Provide the [X, Y] coordinate of the cell's center where the given text is located.  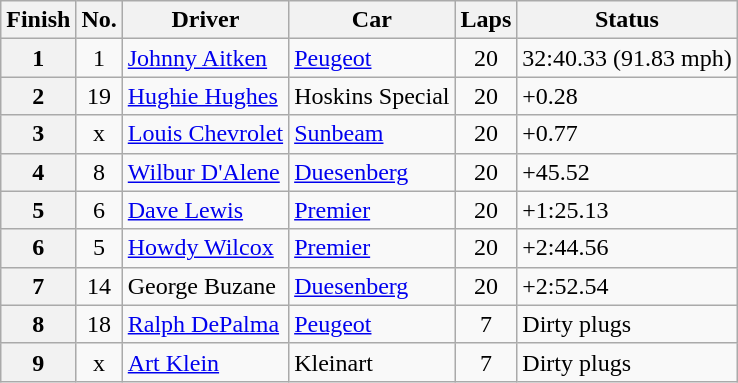
Driver [205, 20]
3 [38, 134]
32:40.33 (91.83 mph) [627, 58]
+1:25.13 [627, 210]
18 [99, 324]
Howdy Wilcox [205, 248]
Wilbur D'Alene [205, 172]
Finish [38, 20]
4 [38, 172]
2 [38, 96]
George Buzane [205, 286]
14 [99, 286]
Dave Lewis [205, 210]
Kleinart [372, 362]
+45.52 [627, 172]
Status [627, 20]
+0.77 [627, 134]
+0.28 [627, 96]
Johnny Aitken [205, 58]
19 [99, 96]
No. [99, 20]
Laps [486, 20]
Ralph DePalma [205, 324]
+2:52.54 [627, 286]
+2:44.56 [627, 248]
Art Klein [205, 362]
Hoskins Special [372, 96]
9 [38, 362]
Car [372, 20]
Louis Chevrolet [205, 134]
Hughie Hughes [205, 96]
Sunbeam [372, 134]
